Search for the cell housing the specified text and yield its [x, y] center coordinate. 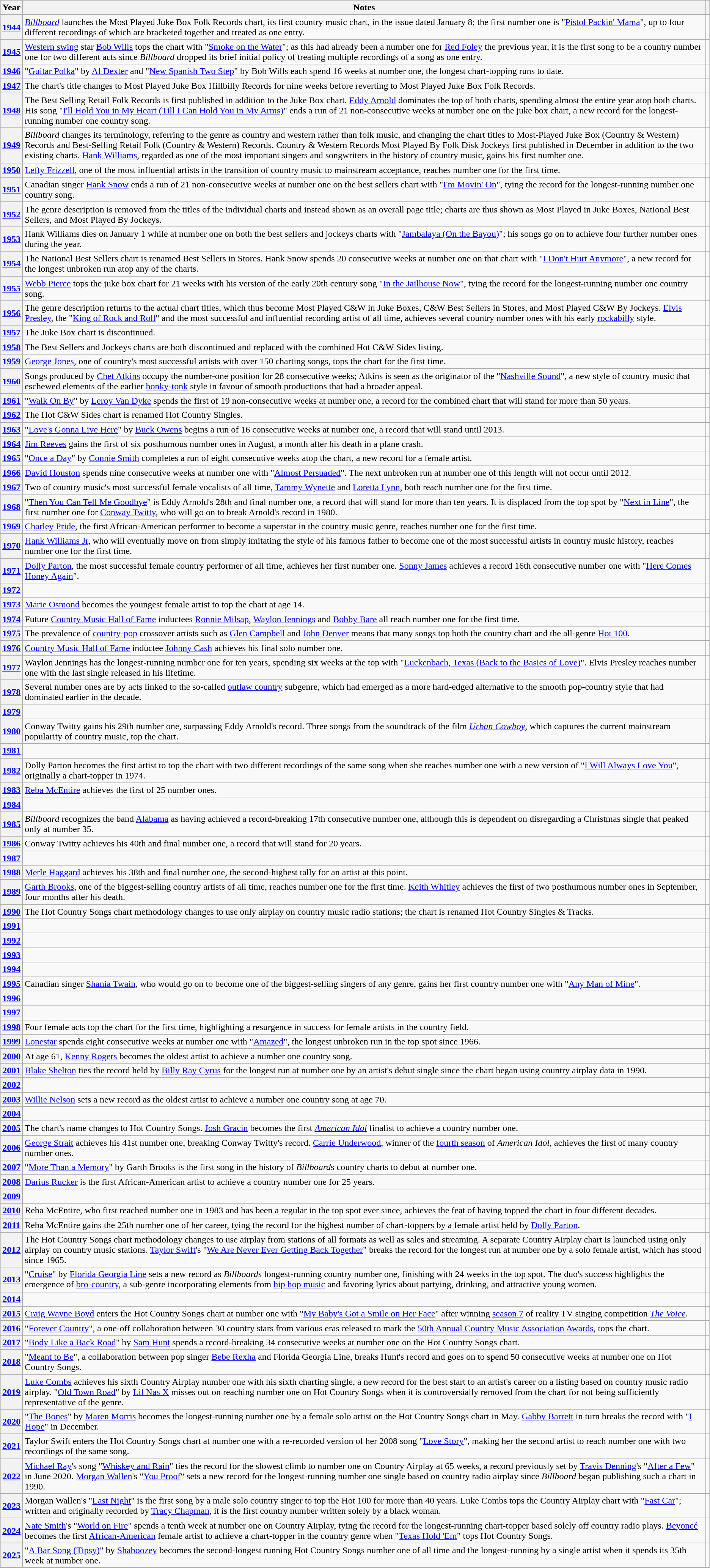
Charley Pride, the first African-American performer to become a superstar in the country music genre, reaches number one for the first time. [364, 526]
1972 [11, 590]
1956 [11, 313]
"More Than a Memory" by Garth Brooks is the first song in the history of Billboards country charts to debut at number one. [364, 1167]
2004 [11, 1114]
The chart's title changes to Most Played Juke Box Hillbilly Records for nine weeks before reverting to Most Played Juke Box Folk Records. [364, 86]
1977 [11, 668]
At age 61, Kenny Rogers becomes the oldest artist to achieve a number one country song. [364, 1056]
The Best Sellers and Jockeys charts are both discontinued and replaced with the combined Hot C&W Sides listing. [364, 347]
1976 [11, 648]
1980 [11, 731]
1945 [11, 52]
2010 [11, 1211]
2017 [11, 1342]
"Body Like a Back Road" by Sam Hunt spends a record-breaking 34 consecutive weeks at number one on the Hot Country Songs chart. [364, 1342]
1946 [11, 71]
2018 [11, 1362]
Conway Twitty achieves his 40th and final number one, a record that will stand for 20 years. [364, 843]
Marie Osmond becomes the youngest female artist to top the chart at age 14. [364, 605]
2013 [11, 1279]
Merle Haggard achieves his 38th and final number one, the second-highest tally for an artist at this point. [364, 873]
1954 [11, 263]
2022 [11, 1476]
1965 [11, 458]
2001 [11, 1070]
"Love's Gonna Live Here" by Buck Owens begins a run of 16 consecutive weeks at number one, a record that will stand until 2013. [364, 429]
1995 [11, 984]
"Guitar Polka" by Al Dexter and "New Spanish Two Step" by Bob Wills each spend 16 weeks at number one, the longest chart-topping runs to date. [364, 71]
2015 [11, 1313]
2007 [11, 1167]
2023 [11, 1506]
1974 [11, 619]
2012 [11, 1250]
Darius Rucker is the first African-American artist to achieve a country number one for 25 years. [364, 1182]
1983 [11, 790]
2024 [11, 1530]
1998 [11, 1027]
The chart's name changes to Hot Country Songs. Josh Gracin becomes the first American Idol finalist to achieve a country number one. [364, 1128]
2016 [11, 1328]
"Once a Day" by Connie Smith completes a run of eight consecutive weeks atop the chart, a new record for a female artist. [364, 458]
2006 [11, 1148]
1984 [11, 804]
2014 [11, 1299]
1962 [11, 415]
1948 [11, 110]
2000 [11, 1056]
1963 [11, 429]
1970 [11, 546]
Four female acts top the chart for the first time, highlighting a resurgence in success for female artists in the country field. [364, 1027]
Reba McEntire achieves the first of 25 number ones. [364, 790]
1951 [11, 190]
1975 [11, 634]
1992 [11, 940]
1967 [11, 487]
1994 [11, 969]
Country Music Hall of Fame inductee Johnny Cash achieves his final solo number one. [364, 648]
1973 [11, 605]
Notes [364, 8]
1944 [11, 27]
1959 [11, 362]
The Juke Box chart is discontinued. [364, 333]
1957 [11, 333]
1991 [11, 926]
1989 [11, 892]
1978 [11, 692]
1988 [11, 873]
2019 [11, 1392]
2002 [11, 1085]
1996 [11, 998]
1969 [11, 526]
1986 [11, 843]
2011 [11, 1225]
Future Country Music Hall of Fame inductees Ronnie Milsap, Waylon Jennings and Bobby Bare all reach number one for the first time. [364, 619]
1985 [11, 824]
1958 [11, 347]
1979 [11, 712]
2008 [11, 1182]
1990 [11, 912]
2020 [11, 1422]
1955 [11, 288]
1952 [11, 214]
Two of country music's most successful female vocalists of all time, Tammy Wynette and Loretta Lynn, both reach number one for the first time. [364, 487]
2003 [11, 1099]
1964 [11, 444]
1971 [11, 571]
1968 [11, 507]
1961 [11, 401]
1999 [11, 1041]
1993 [11, 955]
1950 [11, 170]
1953 [11, 239]
2021 [11, 1446]
1997 [11, 1013]
1987 [11, 858]
The Hot C&W Sides chart is renamed Hot Country Singles. [364, 415]
2025 [11, 1555]
Willie Nelson sets a new record as the oldest artist to achieve a number one country song at age 70. [364, 1099]
Jim Reeves gains the first of six posthumous number ones in August, a month after his death in a plane crash. [364, 444]
1947 [11, 86]
1966 [11, 473]
2005 [11, 1128]
George Jones, one of country's most successful artists with over 150 charting songs, tops the chart for the first time. [364, 362]
1960 [11, 381]
2009 [11, 1196]
Year [11, 8]
1981 [11, 751]
1949 [11, 145]
1982 [11, 770]
Lonestar spends eight consecutive weeks at number one with "Amazed", the longest unbroken run in the top spot since 1966. [364, 1041]
